Capture the cell that displays the provided text and extract its [x, y] central coordinate. 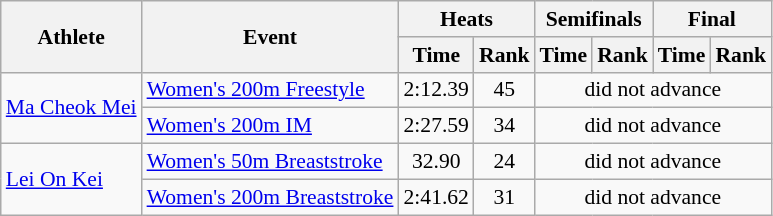
34 [504, 126]
2:41.62 [436, 197]
24 [504, 162]
Final [712, 19]
2:12.39 [436, 90]
32.90 [436, 162]
Women's 50m Breaststroke [270, 162]
31 [504, 197]
Women's 200m Freestyle [270, 90]
Lei On Kei [72, 180]
Ma Cheok Mei [72, 108]
Women's 200m IM [270, 126]
2:27.59 [436, 126]
Event [270, 36]
Semifinals [594, 19]
Heats [466, 19]
Athlete [72, 36]
45 [504, 90]
Women's 200m Breaststroke [270, 197]
